Detect which cell encompasses the target text, then output its (x, y) center coordinate. 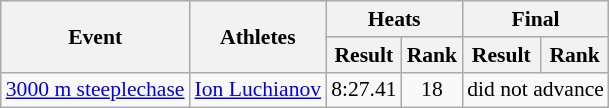
8:27.41 (364, 90)
Ion Luchianov (258, 90)
Final (536, 19)
3000 m steeplechase (96, 90)
Event (96, 36)
18 (432, 90)
Athletes (258, 36)
Heats (394, 19)
did not advance (536, 90)
